Pinpoint the cell where the given text exists, returning its [x, y] midpoint coordinate. 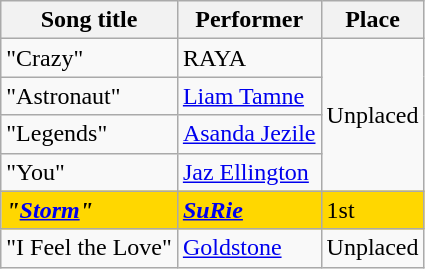
1st [372, 210]
"Storm" [90, 210]
"You" [90, 172]
Song title [90, 20]
"Legends" [90, 134]
Jaz Ellington [249, 172]
"Crazy" [90, 58]
RAYA [249, 58]
Goldstone [249, 248]
Place [372, 20]
SuRie [249, 210]
"I Feel the Love" [90, 248]
Liam Tamne [249, 96]
Asanda Jezile [249, 134]
"Astronaut" [90, 96]
Performer [249, 20]
